Locate the cell with the specified text and output its (X, Y) center coordinate. 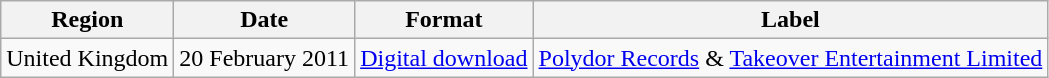
Label (790, 20)
Format (444, 20)
Region (88, 20)
Digital download (444, 58)
United Kingdom (88, 58)
Polydor Records & Takeover Entertainment Limited (790, 58)
20 February 2011 (264, 58)
Date (264, 20)
